For the text-containing cell, return its midpoint in (X, Y) coordinate format. 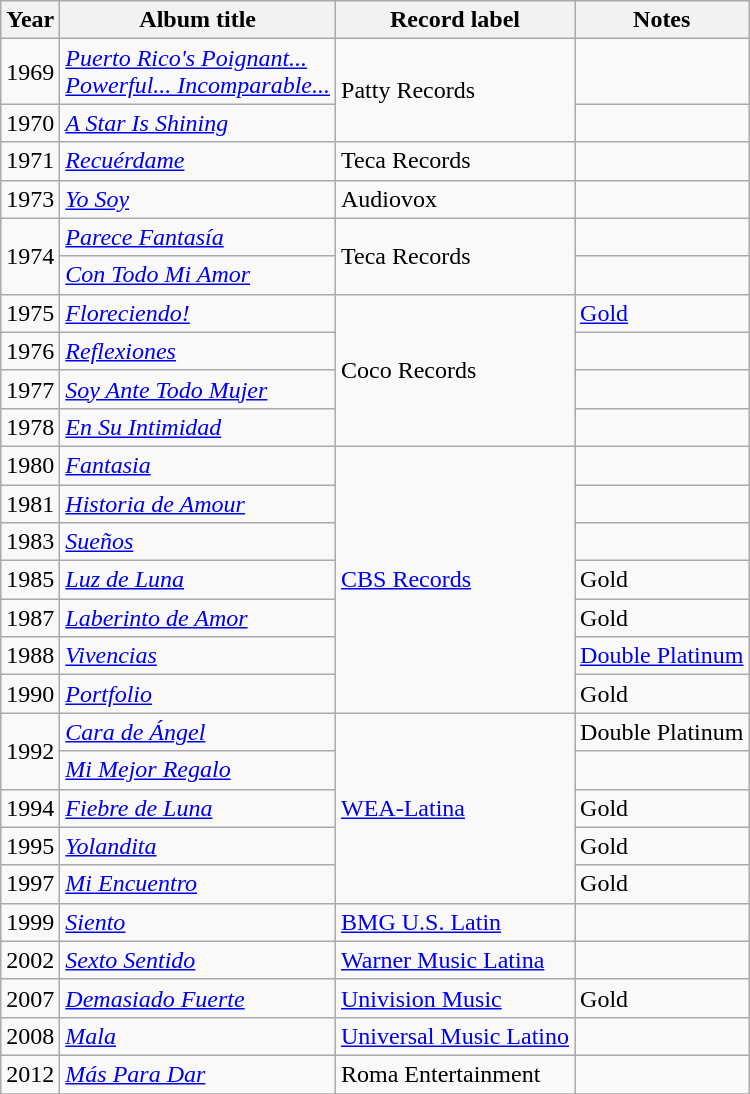
Yolandita (198, 846)
Coco Records (456, 370)
1973 (30, 199)
Year (30, 20)
Patty Records (456, 90)
Mala (198, 1036)
Cara de Ángel (198, 732)
Recuérdame (198, 161)
Sueños (198, 542)
En Su Intimidad (198, 427)
CBS Records (456, 579)
1999 (30, 922)
2002 (30, 960)
Fiebre de Luna (198, 808)
Roma Entertainment (456, 1074)
Portfolio (198, 694)
1997 (30, 884)
Mi Mejor Regalo (198, 770)
1995 (30, 846)
1975 (30, 313)
2007 (30, 998)
Notes (662, 20)
A Star Is Shining (198, 123)
1977 (30, 389)
1970 (30, 123)
1974 (30, 256)
Con Todo Mi Amor (198, 275)
Parece Fantasía (198, 237)
Univision Music (456, 998)
Puerto Rico's Poignant... Powerful... Incomparable... (198, 72)
1992 (30, 751)
1969 (30, 72)
Sexto Sentido (198, 960)
1980 (30, 465)
Audiovox (456, 199)
1983 (30, 542)
Yo Soy (198, 199)
1994 (30, 808)
Mi Encuentro (198, 884)
2012 (30, 1074)
Floreciendo! (198, 313)
Laberinto de Amor (198, 618)
1988 (30, 656)
2008 (30, 1036)
BMG U.S. Latin (456, 922)
Record label (456, 20)
Album title (198, 20)
1990 (30, 694)
Siento (198, 922)
Universal Music Latino (456, 1036)
Vivencias (198, 656)
WEA-Latina (456, 808)
Demasiado Fuerte (198, 998)
Luz de Luna (198, 580)
1978 (30, 427)
Soy Ante Todo Mujer (198, 389)
1985 (30, 580)
Fantasia (198, 465)
Reflexiones (198, 351)
1981 (30, 503)
1971 (30, 161)
Historia de Amour (198, 503)
Más Para Dar (198, 1074)
Warner Music Latina (456, 960)
1987 (30, 618)
1976 (30, 351)
